Return [x, y] of the center of cell containing provided text 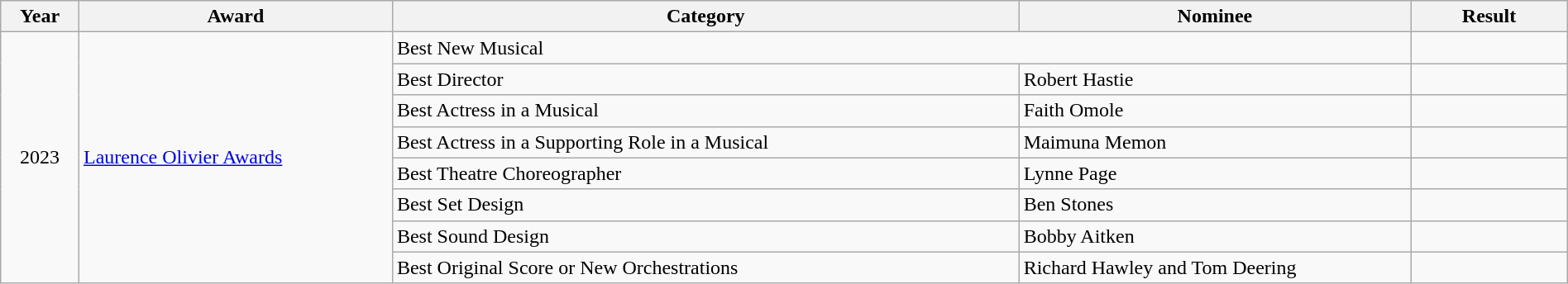
Nominee [1215, 17]
Best Sound Design [705, 236]
Category [705, 17]
Result [1489, 17]
Robert Hastie [1215, 79]
Best Original Score or New Orchestrations [705, 267]
Bobby Aitken [1215, 236]
Faith Omole [1215, 111]
Best Set Design [705, 205]
Best Actress in a Musical [705, 111]
Maimuna Memon [1215, 142]
Richard Hawley and Tom Deering [1215, 267]
Best Director [705, 79]
Best Actress in a Supporting Role in a Musical [705, 142]
Laurence Olivier Awards [235, 158]
2023 [40, 158]
Year [40, 17]
Best New Musical [901, 48]
Best Theatre Choreographer [705, 173]
Lynne Page [1215, 173]
Ben Stones [1215, 205]
Award [235, 17]
